Determine the [X, Y] coordinate at the center of the cell enclosing the given text.  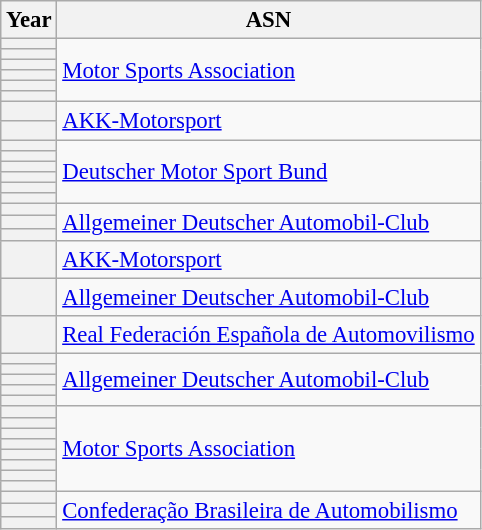
ASN [268, 20]
Year [29, 20]
Real Federación Española de Automovilismo [268, 335]
Confederação Brasileira de Automobilismo [268, 510]
Deutscher Motor Sport Bund [268, 172]
